Detect which cell encompasses the target text, then output its (X, Y) center coordinate. 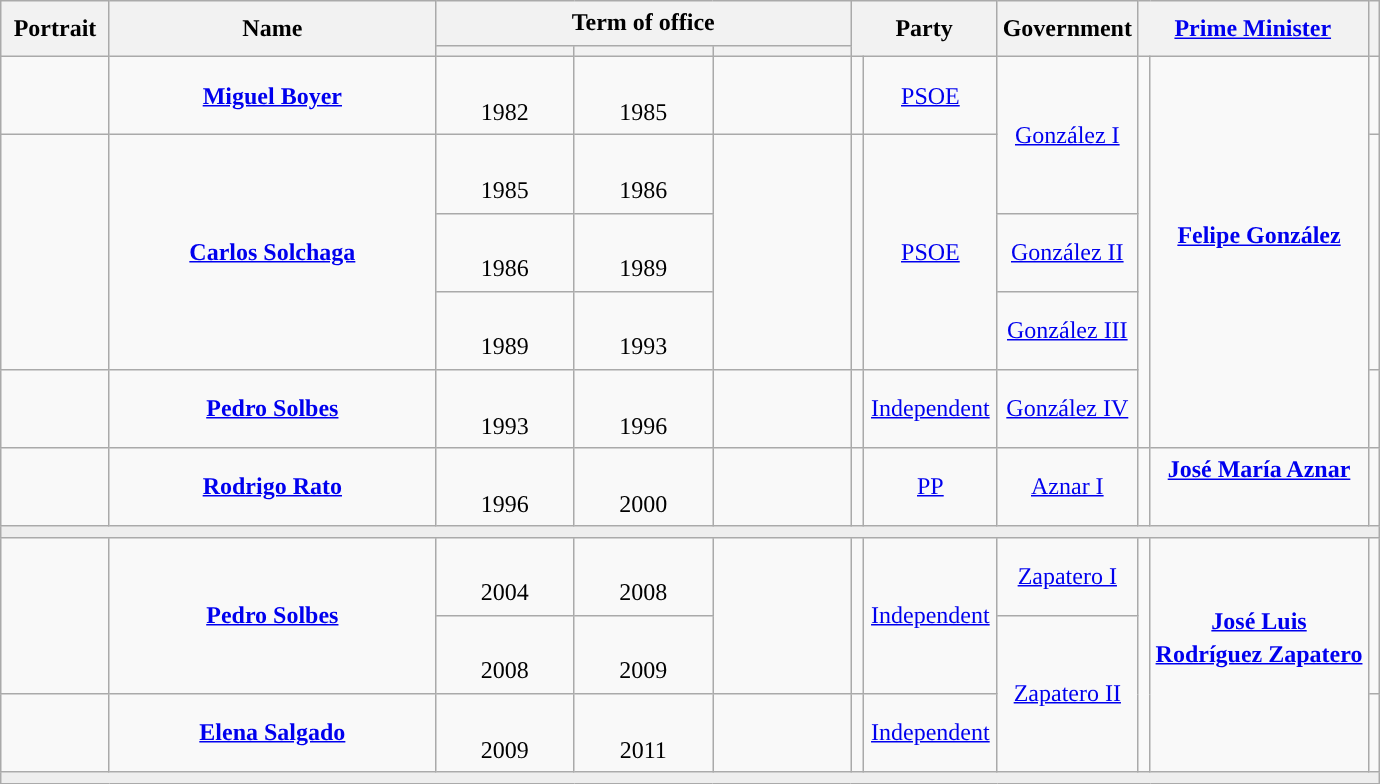
Carlos Solchaga (272, 252)
Portrait (56, 29)
Term of office (643, 24)
González IV (1067, 409)
Party (924, 29)
José María Aznar (1259, 487)
Prime Minister (1252, 29)
González III (1067, 330)
Rodrigo Rato (272, 487)
Miguel Boyer (272, 95)
2000 (644, 487)
2011 (644, 733)
Zapatero II (1067, 694)
PP (931, 487)
Aznar I (1067, 487)
González II (1067, 252)
González I (1067, 134)
2004 (504, 576)
Zapatero I (1067, 576)
Name (272, 29)
1982 (504, 95)
Government (1067, 29)
Elena Salgado (272, 733)
Felipe González (1259, 252)
José LuisRodríguez Zapatero (1259, 654)
